Identify which cell holds the provided text, then report its [x, y] central coordinate. 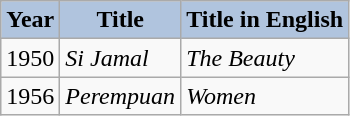
The Beauty [265, 58]
Title [120, 20]
Women [265, 96]
1950 [30, 58]
1956 [30, 96]
Title in English [265, 20]
Si Jamal [120, 58]
Year [30, 20]
Perempuan [120, 96]
